Determine the [x, y] coordinate at the center of the cell enclosing the given text.  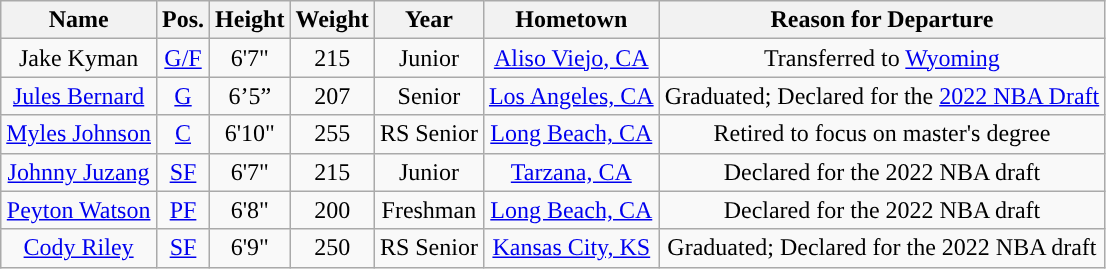
Name [79, 20]
Transferred to Wyoming [882, 58]
6’5” [250, 96]
Johnny Juzang [79, 172]
Pos. [182, 20]
Peyton Watson [79, 210]
Jules Bernard [79, 96]
6'10" [250, 134]
207 [332, 96]
200 [332, 210]
Reason for Departure [882, 20]
Kansas City, KS [571, 248]
Height [250, 20]
Graduated; Declared for the 2022 NBA Draft [882, 96]
Graduated; Declared for the 2022 NBA draft [882, 248]
Cody Riley [79, 248]
Year [428, 20]
Jake Kyman [79, 58]
6'9" [250, 248]
Myles Johnson [79, 134]
Retired to focus on master's degree [882, 134]
255 [332, 134]
6'8" [250, 210]
Hometown [571, 20]
G/F [182, 58]
Aliso Viejo, CA [571, 58]
250 [332, 248]
Freshman [428, 210]
Senior [428, 96]
Tarzana, CA [571, 172]
PF [182, 210]
Los Angeles, CA [571, 96]
Weight [332, 20]
C [182, 134]
G [182, 96]
